Return the [X, Y] coordinate for the center point of the cell that contains the specified text.  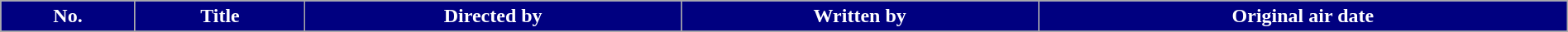
Directed by [493, 16]
Written by [860, 16]
No. [68, 16]
Original air date [1303, 16]
Title [220, 16]
